Search for the cell housing the specified text and yield its (x, y) center coordinate. 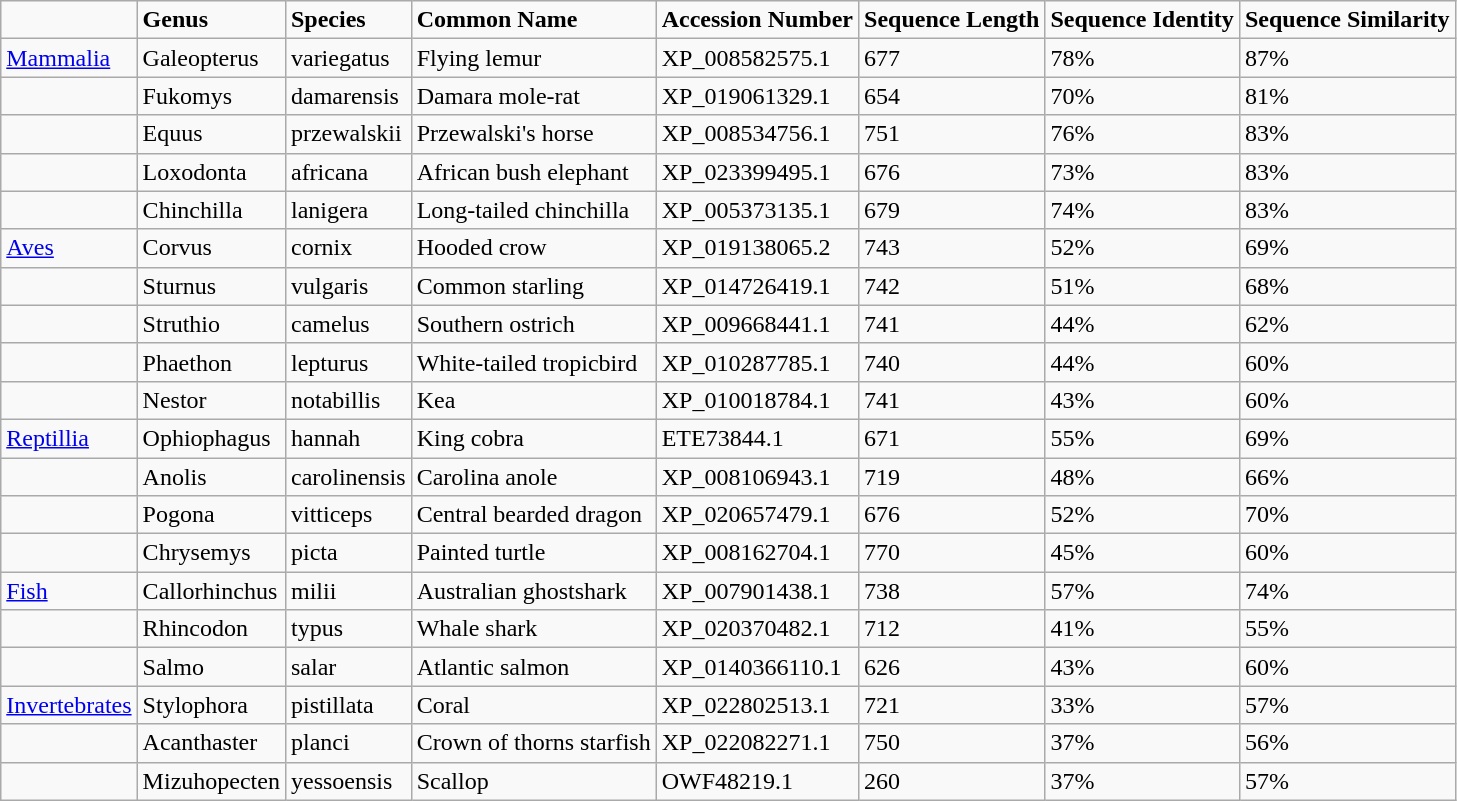
Long-tailed chinchilla (534, 210)
Genus (211, 20)
XP_022802513.1 (757, 705)
XP_019061329.1 (757, 96)
Przewalski's horse (534, 134)
Fukomys (211, 96)
68% (1347, 286)
Central bearded dragon (534, 515)
camelus (348, 324)
yessoensis (348, 781)
Invertebrates (69, 705)
76% (1142, 134)
XP_008106943.1 (757, 477)
Struthio (211, 324)
picta (348, 553)
Fish (69, 591)
Sequence Similarity (1347, 20)
87% (1347, 58)
Sequence Length (952, 20)
Hooded crow (534, 248)
679 (952, 210)
XP_008534756.1 (757, 134)
Sturnus (211, 286)
Stylophora (211, 705)
ETE73844.1 (757, 438)
743 (952, 248)
Corvus (211, 248)
626 (952, 667)
73% (1142, 172)
740 (952, 362)
Galeopterus (211, 58)
Kea (534, 400)
XP_008162704.1 (757, 553)
Aves (69, 248)
751 (952, 134)
Common starling (534, 286)
XP_007901438.1 (757, 591)
56% (1347, 743)
lanigera (348, 210)
Atlantic salmon (534, 667)
33% (1142, 705)
Damara mole-rat (534, 96)
Chrysemys (211, 553)
White-tailed tropicbird (534, 362)
Rhincodon (211, 629)
742 (952, 286)
variegatus (348, 58)
XP_005373135.1 (757, 210)
notabillis (348, 400)
Ophiophagus (211, 438)
Callorhinchus (211, 591)
78% (1142, 58)
OWF48219.1 (757, 781)
cornix (348, 248)
King cobra (534, 438)
Acanthaster (211, 743)
Loxodonta (211, 172)
africana (348, 172)
51% (1142, 286)
XP_0140366110.1 (757, 667)
lepturus (348, 362)
XP_010287785.1 (757, 362)
carolinensis (348, 477)
Common Name (534, 20)
Southern ostrich (534, 324)
pistillata (348, 705)
677 (952, 58)
Flying lemur (534, 58)
Pogona (211, 515)
Whale shark (534, 629)
719 (952, 477)
Equus (211, 134)
671 (952, 438)
typus (348, 629)
salar (348, 667)
Accession Number (757, 20)
przewalskii (348, 134)
Painted turtle (534, 553)
654 (952, 96)
planci (348, 743)
Reptillia (69, 438)
Coral (534, 705)
XP_020657479.1 (757, 515)
721 (952, 705)
XP_008582575.1 (757, 58)
260 (952, 781)
XP_023399495.1 (757, 172)
Species (348, 20)
Anolis (211, 477)
738 (952, 591)
XP_010018784.1 (757, 400)
48% (1142, 477)
81% (1347, 96)
milii (348, 591)
XP_014726419.1 (757, 286)
XP_009668441.1 (757, 324)
Scallop (534, 781)
712 (952, 629)
African bush elephant (534, 172)
XP_020370482.1 (757, 629)
Nestor (211, 400)
vitticeps (348, 515)
Salmo (211, 667)
750 (952, 743)
Australian ghostshark (534, 591)
Sequence Identity (1142, 20)
Mizuhopecten (211, 781)
Phaethon (211, 362)
45% (1142, 553)
Chinchilla (211, 210)
Carolina anole (534, 477)
62% (1347, 324)
vulgaris (348, 286)
XP_022082271.1 (757, 743)
770 (952, 553)
41% (1142, 629)
Crown of thorns starfish (534, 743)
Mammalia (69, 58)
damarensis (348, 96)
XP_019138065.2 (757, 248)
hannah (348, 438)
66% (1347, 477)
